Scan for the cell matching the given text and deliver its (x, y) coordinate at center. 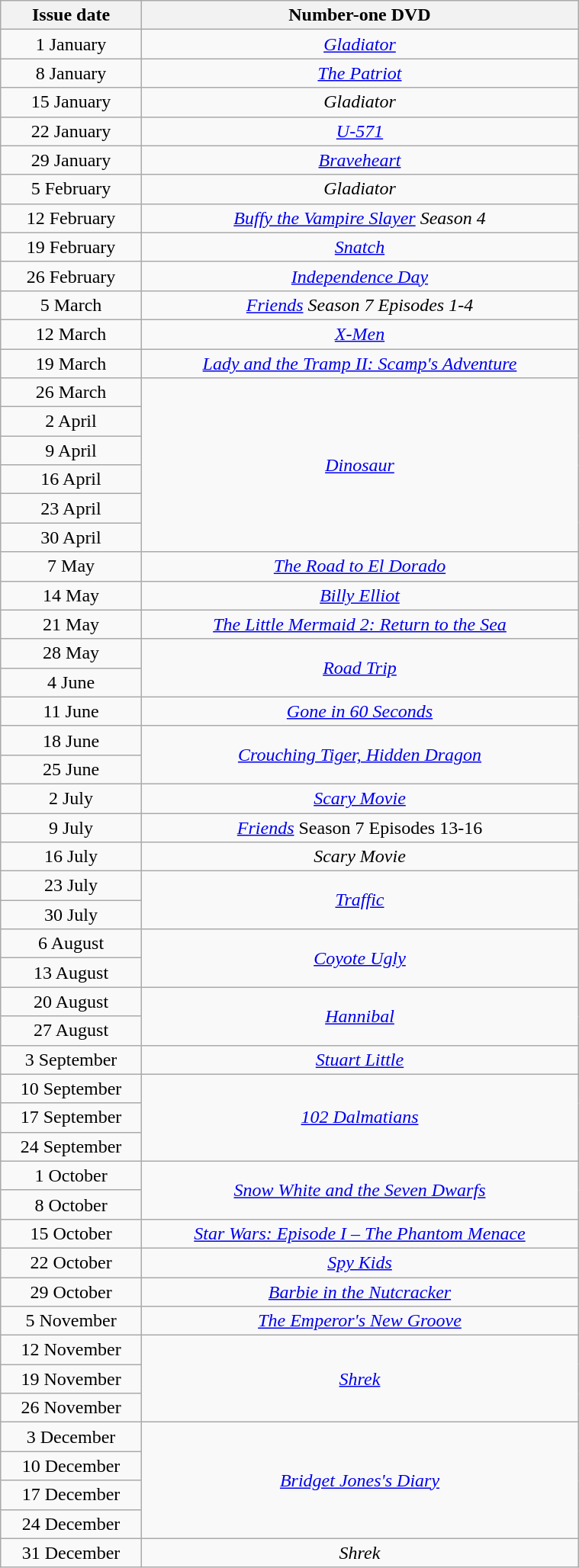
26 November (72, 1408)
Independence Day (359, 276)
Traffic (359, 900)
28 May (72, 653)
31 December (72, 1553)
12 November (72, 1350)
Star Wars: Episode I – The Phantom Menace (359, 1233)
22 January (72, 131)
19 November (72, 1379)
Gone in 60 Seconds (359, 711)
11 June (72, 711)
Lady and the Tramp II: Scamp's Adventure (359, 364)
8 October (72, 1204)
22 October (72, 1262)
Bridget Jones's Diary (359, 1480)
10 December (72, 1466)
23 July (72, 886)
Billy Elliot (359, 595)
The Road to El Dorado (359, 566)
26 February (72, 276)
19 February (72, 247)
Braveheart (359, 160)
14 May (72, 595)
X-Men (359, 334)
1 October (72, 1175)
The Patriot (359, 73)
9 April (72, 451)
21 May (72, 624)
9 July (72, 827)
17 December (72, 1495)
Crouching Tiger, Hidden Dragon (359, 755)
25 June (72, 769)
12 March (72, 334)
6 August (72, 944)
15 January (72, 102)
15 October (72, 1233)
5 November (72, 1321)
16 July (72, 857)
The Little Mermaid 2: Return to the Sea (359, 624)
17 September (72, 1117)
7 May (72, 566)
Coyote Ugly (359, 958)
2 April (72, 422)
Dinosaur (359, 465)
2 July (72, 798)
Barbie in the Nutcracker (359, 1292)
3 December (72, 1437)
Hannibal (359, 1016)
27 August (72, 1031)
20 August (72, 1002)
Issue date (72, 15)
U-571 (359, 131)
10 September (72, 1089)
1 January (72, 44)
Friends Season 7 Episodes 1-4 (359, 305)
13 August (72, 973)
Snatch (359, 247)
Buffy the Vampire Slayer Season 4 (359, 218)
24 December (72, 1524)
3 September (72, 1060)
5 February (72, 189)
18 June (72, 740)
8 January (72, 73)
29 October (72, 1292)
30 April (72, 537)
12 February (72, 218)
5 March (72, 305)
The Emperor's New Groove (359, 1321)
Spy Kids (359, 1262)
16 April (72, 479)
Road Trip (359, 668)
29 January (72, 160)
Friends Season 7 Episodes 13-16 (359, 827)
30 July (72, 915)
Stuart Little (359, 1060)
102 Dalmatians (359, 1117)
24 September (72, 1146)
23 April (72, 508)
Snow White and the Seven Dwarfs (359, 1190)
26 March (72, 393)
Number-one DVD (359, 15)
19 March (72, 364)
4 June (72, 682)
